For the text-containing cell, return its midpoint in [X, Y] coordinate format. 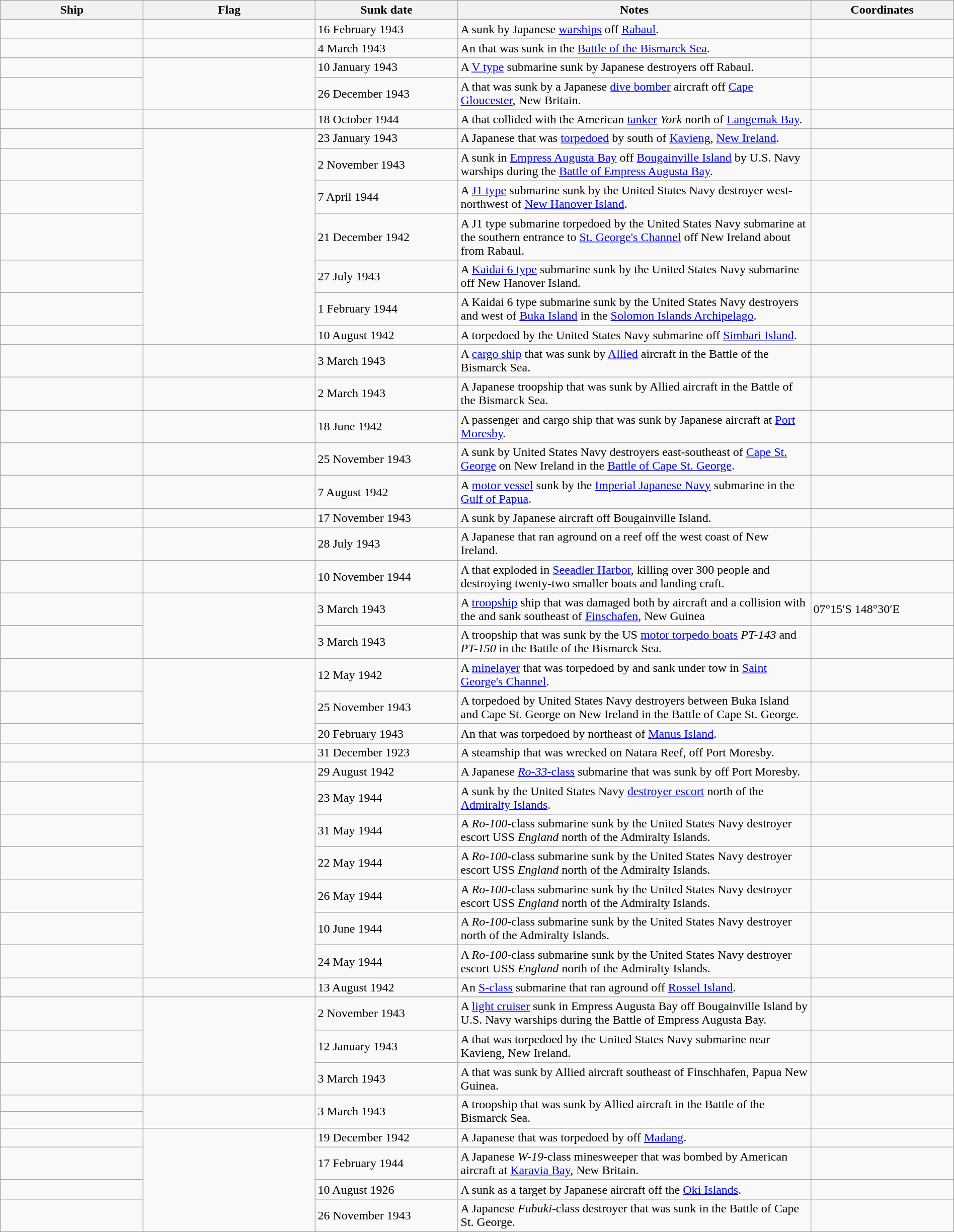
19 December 1942 [386, 1137]
A troopship that was sunk by the US motor torpedo boats PT-143 and PT-150 in the Battle of the Bismarck Sea. [634, 642]
A Japanese troopship that was sunk by Allied aircraft in the Battle of the Bismarck Sea. [634, 394]
26 December 1943 [386, 94]
A that collided with the American tanker York north of Langemak Bay. [634, 119]
A torpedoed by United States Navy destroyers between Buka Island and Cape St. George on New Ireland in the Battle of Cape St. George. [634, 708]
07°15′S 148°30′E [882, 609]
17 February 1944 [386, 1164]
31 May 1944 [386, 830]
A sunk by Japanese warships off Rabaul. [634, 29]
Notes [634, 10]
A cargo ship that was sunk by Allied aircraft in the Battle of the Bismarck Sea. [634, 361]
A J1 type submarine torpedoed by the United States Navy submarine at the southern entrance to St. George's Channel off New Ireland about from Rabaul. [634, 237]
A light cruiser sunk in Empress Augusta Bay off Bougainville Island by U.S. Navy warships during the Battle of Empress Augusta Bay. [634, 1014]
An S-class submarine that ran aground off Rossel Island. [634, 987]
12 January 1943 [386, 1046]
18 October 1944 [386, 119]
Flag [229, 10]
A V type submarine sunk by Japanese destroyers off Rabaul. [634, 67]
A torpedoed by the United States Navy submarine off Simbari Island. [634, 335]
A Japanese Ro-33-class submarine that was sunk by off Port Moresby. [634, 772]
A Ro-100-class submarine sunk by the United States Navy destroyer north of the Admiralty Islands. [634, 929]
12 May 1942 [386, 674]
Ship [72, 10]
A steamship that was wrecked on Natara Reef, off Port Moresby. [634, 752]
A sunk by Japanese aircraft off Bougainville Island. [634, 518]
A motor vessel sunk by the Imperial Japanese Navy submarine in the Gulf of Papua. [634, 492]
27 July 1943 [386, 276]
22 May 1944 [386, 864]
A sunk by the United States Navy destroyer escort north of the Admiralty Islands. [634, 797]
10 August 1942 [386, 335]
26 November 1943 [386, 1215]
10 November 1944 [386, 577]
2 March 1943 [386, 394]
16 February 1943 [386, 29]
10 January 1943 [386, 67]
A minelayer that was torpedoed by and sank under tow in Saint George's Channel. [634, 674]
A that was sunk by a Japanese dive bomber aircraft off Cape Gloucester, New Britain. [634, 94]
17 November 1943 [386, 518]
A sunk as a target by Japanese aircraft off the Oki Islands. [634, 1189]
A J1 type submarine sunk by the United States Navy destroyer west-northwest of New Hanover Island. [634, 197]
A sunk by United States Navy destroyers east-southeast of Cape St. George on New Ireland in the Battle of Cape St. George. [634, 459]
10 August 1926 [386, 1189]
A that was sunk by Allied aircraft southeast of Finschhafen, Papua New Guinea. [634, 1079]
An that was torpedoed by northeast of Manus Island. [634, 733]
21 December 1942 [386, 237]
A Japanese W-19-class minesweeper that was bombed by American aircraft at Karavia Bay, New Britain. [634, 1164]
A that exploded in Seeadler Harbor, killing over 300 people and destroying twenty-two smaller boats and landing craft. [634, 577]
7 August 1942 [386, 492]
A troopship ship that was damaged both by aircraft and a collision with the and sank southeast of Finschafen, New Guinea [634, 609]
29 August 1942 [386, 772]
A Japanese Fubuki-class destroyer that was sunk in the Battle of Cape St. George. [634, 1215]
A Kaidai 6 type submarine sunk by the United States Navy submarine off New Hanover Island. [634, 276]
23 May 1944 [386, 797]
An that was sunk in the Battle of the Bismarck Sea. [634, 48]
A that was torpedoed by the United States Navy submarine near Kavieng, New Ireland. [634, 1046]
A sunk in Empress Augusta Bay off Bougainville Island by U.S. Navy warships during the Battle of Empress Augusta Bay. [634, 164]
A Japanese that was torpedoed by off Madang. [634, 1137]
13 August 1942 [386, 987]
A troopship that was sunk by Allied aircraft in the Battle of the Bismarck Sea. [634, 1111]
4 March 1943 [386, 48]
31 December 1923 [386, 752]
A Japanese that was torpedoed by south of Kavieng, New Ireland. [634, 138]
Sunk date [386, 10]
28 July 1943 [386, 544]
26 May 1944 [386, 896]
10 June 1944 [386, 929]
20 February 1943 [386, 733]
24 May 1944 [386, 961]
A passenger and cargo ship that was sunk by Japanese aircraft at Port Moresby. [634, 427]
1 February 1944 [386, 309]
A Kaidai 6 type submarine sunk by the United States Navy destroyers and west of Buka Island in the Solomon Islands Archipelago. [634, 309]
23 January 1943 [386, 138]
Coordinates [882, 10]
18 June 1942 [386, 427]
7 April 1944 [386, 197]
A Japanese that ran aground on a reef off the west coast of New Ireland. [634, 544]
